Return the [x, y] coordinate for the center point of the cell that contains the specified text.  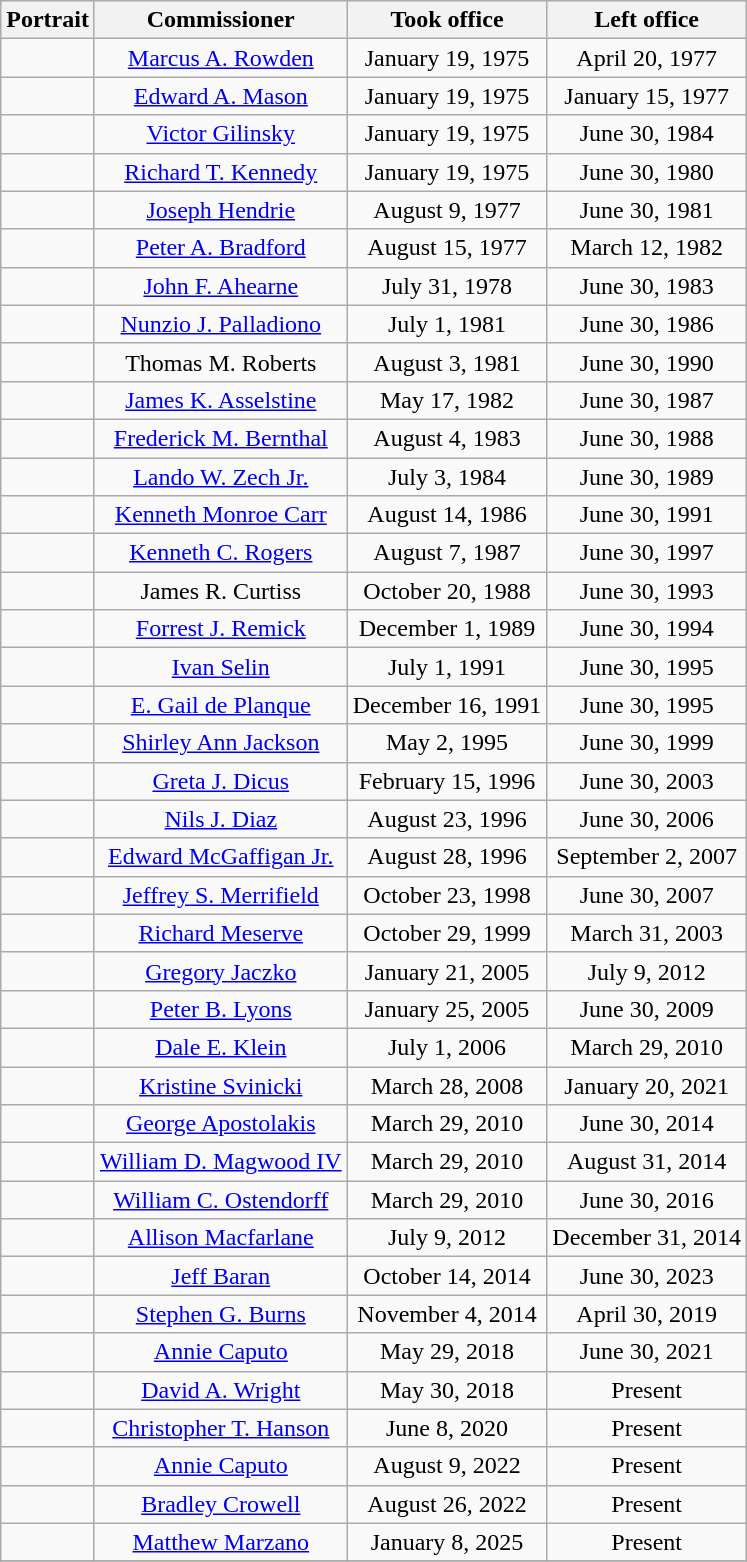
June 8, 2020 [447, 1428]
Ivan Selin [220, 667]
August 26, 2022 [447, 1504]
March 12, 1982 [647, 248]
January 21, 2005 [447, 971]
January 20, 2021 [647, 1085]
June 30, 2003 [647, 781]
August 7, 1987 [447, 553]
June 30, 1984 [647, 134]
March 31, 2003 [647, 933]
June 30, 1999 [647, 743]
October 20, 1988 [447, 591]
June 30, 2006 [647, 819]
January 8, 2025 [447, 1542]
April 30, 2019 [647, 1314]
June 30, 1988 [647, 438]
David A. Wright [220, 1390]
June 30, 2016 [647, 1200]
Jeffrey S. Merrifield [220, 895]
Richard Meserve [220, 933]
May 2, 1995 [447, 743]
June 30, 1990 [647, 362]
June 30, 1997 [647, 553]
April 20, 1977 [647, 58]
January 25, 2005 [447, 1009]
December 1, 1989 [447, 629]
August 31, 2014 [647, 1162]
September 2, 2007 [647, 857]
June 30, 2009 [647, 1009]
Frederick M. Bernthal [220, 438]
James R. Curtiss [220, 591]
February 15, 1996 [447, 781]
June 30, 1986 [647, 324]
August 4, 1983 [447, 438]
July 1, 2006 [447, 1047]
Lando W. Zech Jr. [220, 477]
June 30, 1983 [647, 286]
August 3, 1981 [447, 362]
August 9, 1977 [447, 210]
August 9, 2022 [447, 1466]
October 29, 1999 [447, 933]
William C. Ostendorff [220, 1200]
Allison Macfarlane [220, 1238]
Nunzio J. Palladiono [220, 324]
Commissioner [220, 20]
July 31, 1978 [447, 286]
Christopher T. Hanson [220, 1428]
May 17, 1982 [447, 400]
August 15, 1977 [447, 248]
Peter B. Lyons [220, 1009]
June 30, 1993 [647, 591]
December 31, 2014 [647, 1238]
January 15, 1977 [647, 96]
July 3, 1984 [447, 477]
George Apostolakis [220, 1124]
Kenneth Monroe Carr [220, 515]
Edward A. Mason [220, 96]
November 4, 2014 [447, 1314]
Left office [647, 20]
Forrest J. Remick [220, 629]
Richard T. Kennedy [220, 172]
May 29, 2018 [447, 1352]
July 1, 1991 [447, 667]
June 30, 2014 [647, 1124]
June 30, 2021 [647, 1352]
August 28, 1996 [447, 857]
May 30, 2018 [447, 1390]
Took office [447, 20]
Gregory Jaczko [220, 971]
December 16, 1991 [447, 705]
Matthew Marzano [220, 1542]
Bradley Crowell [220, 1504]
June 30, 1989 [647, 477]
Jeff Baran [220, 1276]
August 14, 1986 [447, 515]
Shirley Ann Jackson [220, 743]
William D. Magwood IV [220, 1162]
James K. Asselstine [220, 400]
June 30, 1987 [647, 400]
Edward McGaffigan Jr. [220, 857]
Greta J. Dicus [220, 781]
March 28, 2008 [447, 1085]
July 1, 1981 [447, 324]
Portrait [48, 20]
Kristine Svinicki [220, 1085]
October 23, 1998 [447, 895]
E. Gail de Planque [220, 705]
Kenneth C. Rogers [220, 553]
June 30, 1981 [647, 210]
John F. Ahearne [220, 286]
Thomas M. Roberts [220, 362]
October 14, 2014 [447, 1276]
June 30, 1994 [647, 629]
Nils J. Diaz [220, 819]
Joseph Hendrie [220, 210]
June 30, 2023 [647, 1276]
June 30, 2007 [647, 895]
Stephen G. Burns [220, 1314]
Dale E. Klein [220, 1047]
Peter A. Bradford [220, 248]
Victor Gilinsky [220, 134]
June 30, 1991 [647, 515]
Marcus A. Rowden [220, 58]
June 30, 1980 [647, 172]
August 23, 1996 [447, 819]
